Locate the cell with the specified text and output its (x, y) center coordinate. 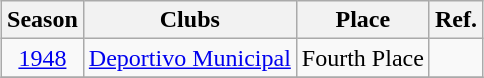
Ref. (456, 20)
Season (43, 20)
1948 (43, 58)
Fourth Place (362, 58)
Clubs (190, 20)
Deportivo Municipal (190, 58)
Place (362, 20)
